Capture the cell that displays the provided text and extract its [x, y] central coordinate. 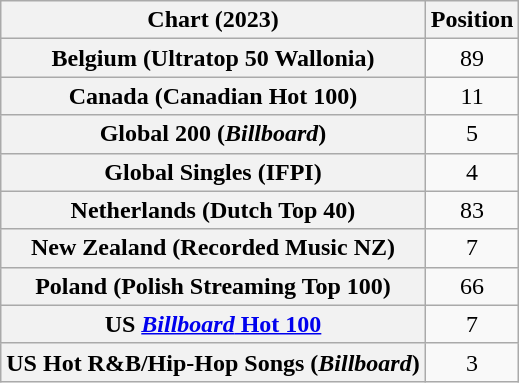
66 [472, 286]
US Hot R&B/Hip-Hop Songs (Billboard) [213, 362]
Poland (Polish Streaming Top 100) [213, 286]
Global 200 (Billboard) [213, 134]
Belgium (Ultratop 50 Wallonia) [213, 58]
Position [472, 20]
83 [472, 210]
11 [472, 96]
5 [472, 134]
Netherlands (Dutch Top 40) [213, 210]
US Billboard Hot 100 [213, 324]
Global Singles (IFPI) [213, 172]
89 [472, 58]
Chart (2023) [213, 20]
Canada (Canadian Hot 100) [213, 96]
4 [472, 172]
New Zealand (Recorded Music NZ) [213, 248]
3 [472, 362]
